Search for the cell housing the specified text and yield its (X, Y) center coordinate. 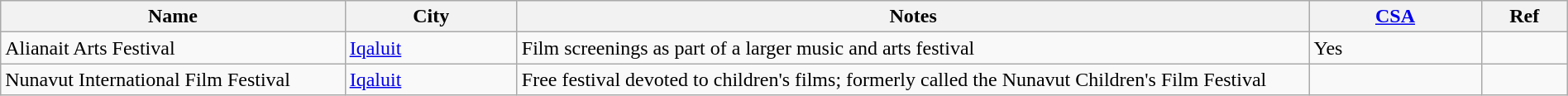
Ref (1524, 17)
Notes (913, 17)
Free festival devoted to children's films; formerly called the Nunavut Children's Film Festival (913, 79)
CSA (1395, 17)
Alianait Arts Festival (173, 48)
Nunavut International Film Festival (173, 79)
Film screenings as part of a larger music and arts festival (913, 48)
City (431, 17)
Yes (1395, 48)
Name (173, 17)
